Pinpoint the cell where the given text exists, returning its (x, y) midpoint coordinate. 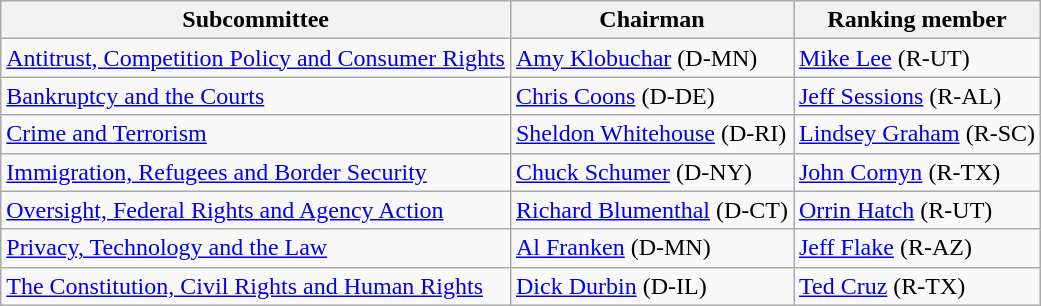
Chairman (652, 20)
Richard Blumenthal (D-CT) (652, 210)
Al Franken (D-MN) (652, 248)
Subcommittee (256, 20)
Ranking member (918, 20)
Jeff Sessions (R-AL) (918, 96)
Jeff Flake (R-AZ) (918, 248)
Bankruptcy and the Courts (256, 96)
Crime and Terrorism (256, 134)
Ted Cruz (R-TX) (918, 286)
Mike Lee (R-UT) (918, 58)
Orrin Hatch (R-UT) (918, 210)
Privacy, Technology and the Law (256, 248)
Sheldon Whitehouse (D-RI) (652, 134)
Oversight, Federal Rights and Agency Action (256, 210)
Amy Klobuchar (D-MN) (652, 58)
Lindsey Graham (R-SC) (918, 134)
Chuck Schumer (D-NY) (652, 172)
Immigration, Refugees and Border Security (256, 172)
The Constitution, Civil Rights and Human Rights (256, 286)
Chris Coons (D-DE) (652, 96)
Antitrust, Competition Policy and Consumer Rights (256, 58)
John Cornyn (R-TX) (918, 172)
Dick Durbin (D-IL) (652, 286)
